Pinpoint the cell where the given text exists, returning its [x, y] midpoint coordinate. 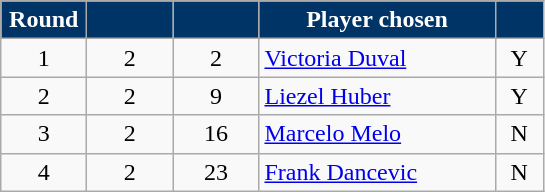
16 [216, 134]
Liezel Huber [377, 96]
3 [44, 134]
Player chosen [377, 20]
Frank Dancevic [377, 172]
4 [44, 172]
Round [44, 20]
Victoria Duval [377, 58]
23 [216, 172]
Marcelo Melo [377, 134]
1 [44, 58]
9 [216, 96]
